From the cell containing the given text, extract its center point as [X, Y] coordinate. 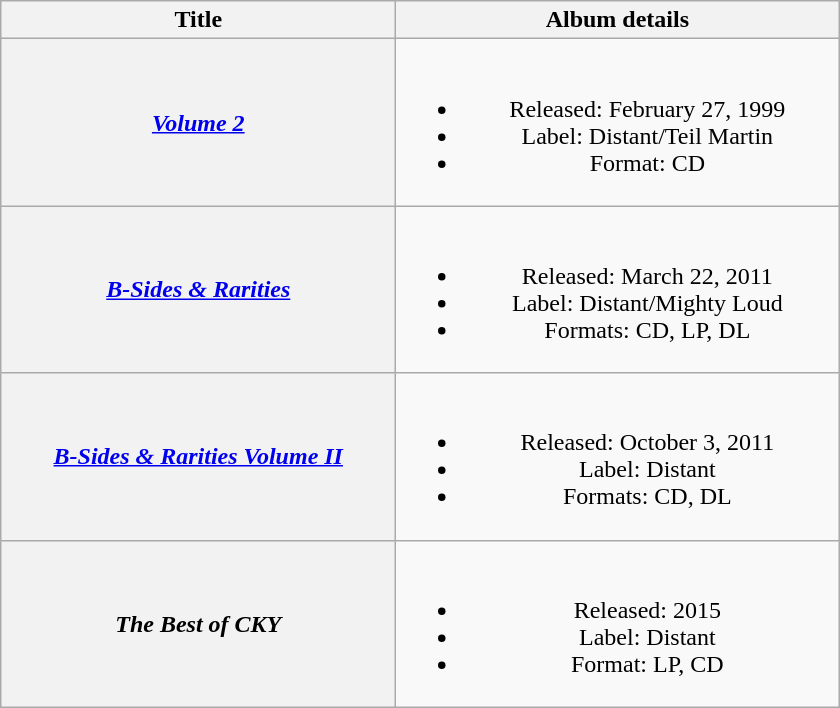
Released: February 27, 1999Label: Distant/Teil MartinFormat: CD [618, 122]
Released: March 22, 2011Label: Distant/Mighty LoudFormats: CD, LP, DL [618, 290]
Volume 2 [198, 122]
Released: October 3, 2011Label: DistantFormats: CD, DL [618, 456]
The Best of CKY [198, 624]
Album details [618, 20]
Title [198, 20]
B-Sides & Rarities Volume II [198, 456]
Released: 2015Label: DistantFormat: LP, CD [618, 624]
B-Sides & Rarities [198, 290]
